Find where the given text appears and provide that cell's center as (x, y) coordinate. 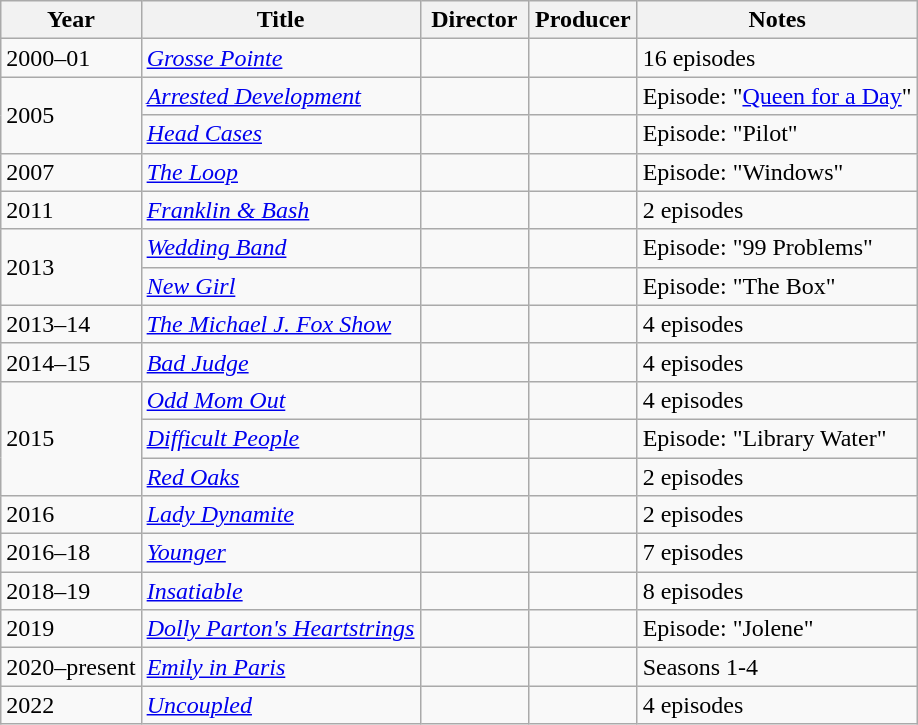
Difficult People (280, 438)
The Michael J. Fox Show (280, 324)
Bad Judge (280, 362)
2000–01 (71, 58)
2013–14 (71, 324)
Odd Mom Out (280, 400)
Episode: "Jolene" (777, 629)
Arrested Development (280, 96)
2022 (71, 705)
8 episodes (777, 591)
2016 (71, 515)
Emily in Paris (280, 667)
2005 (71, 115)
Year (71, 20)
Seasons 1-4 (777, 667)
Insatiable (280, 591)
Grosse Pointe (280, 58)
Uncoupled (280, 705)
Lady Dynamite (280, 515)
Notes (777, 20)
The Loop (280, 172)
Title (280, 20)
Head Cases (280, 134)
New Girl (280, 286)
Red Oaks (280, 477)
7 episodes (777, 553)
16 episodes (777, 58)
Franklin & Bash (280, 210)
Episode: "The Box" (777, 286)
2016–18 (71, 553)
Dolly Parton's Heartstrings (280, 629)
2007 (71, 172)
2011 (71, 210)
2020–present (71, 667)
2015 (71, 438)
Episode: "Windows" (777, 172)
Producer (584, 20)
Director (474, 20)
2018–19 (71, 591)
Wedding Band (280, 248)
2014–15 (71, 362)
Episode: "99 Problems" (777, 248)
Episode: "Queen for a Day" (777, 96)
2019 (71, 629)
Episode: "Pilot" (777, 134)
Younger (280, 553)
Episode: "Library Water" (777, 438)
2013 (71, 267)
